Detect which cell encompasses the target text, then output its [x, y] center coordinate. 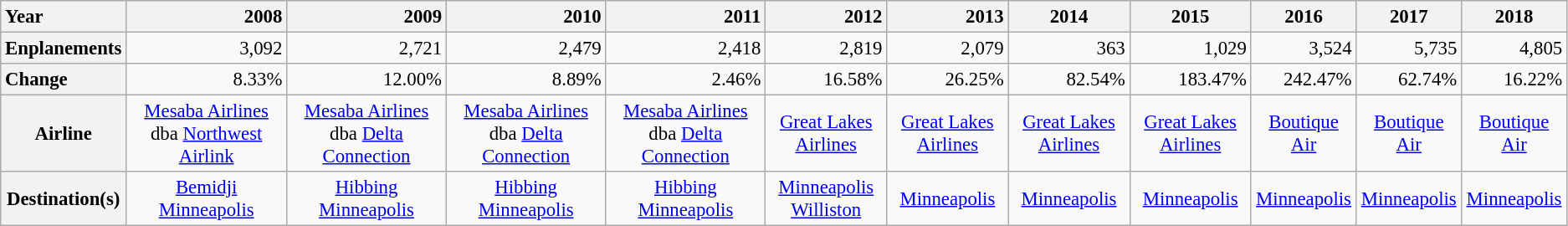
BemidjiMinneapolis [207, 199]
2,479 [525, 49]
2014 [1069, 17]
2008 [207, 17]
363 [1069, 49]
2010 [525, 17]
2012 [827, 17]
5,735 [1409, 49]
2011 [686, 17]
12.00% [366, 80]
26.25% [947, 80]
Destination(s) [64, 199]
16.58% [827, 80]
4,805 [1514, 49]
8.89% [525, 80]
2,721 [366, 49]
2015 [1190, 17]
2017 [1409, 17]
8.33% [207, 80]
Airline [64, 134]
16.22% [1514, 80]
2,079 [947, 49]
2009 [366, 17]
62.74% [1409, 80]
242.47% [1304, 80]
3,524 [1304, 49]
Year [64, 17]
183.47% [1190, 80]
3,092 [207, 49]
Change [64, 80]
1,029 [1190, 49]
Mesaba Airlines dba Northwest Airlink [207, 134]
2,819 [827, 49]
2.46% [686, 80]
82.54% [1069, 80]
2013 [947, 17]
2,418 [686, 49]
2016 [1304, 17]
Enplanements [64, 49]
2018 [1514, 17]
MinneapolisWilliston [827, 199]
